Detect which cell encompasses the target text, then output its (X, Y) center coordinate. 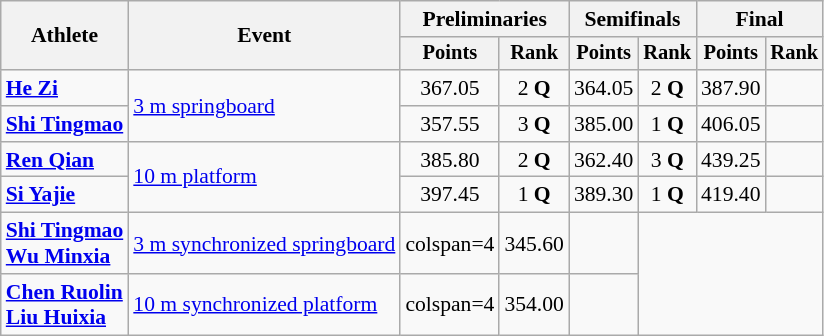
354.00 (534, 304)
Chen RuolinLiu Huixia (65, 304)
10 m synchronized platform (264, 304)
367.05 (450, 88)
Shi TingmaoWu Minxia (65, 244)
389.30 (604, 195)
Final (760, 19)
439.25 (730, 160)
387.90 (730, 88)
357.55 (450, 124)
Preliminaries (484, 19)
10 m platform (264, 178)
Semifinals (632, 19)
Ren Qian (65, 160)
Event (264, 36)
Shi Tingmao (65, 124)
345.60 (534, 244)
419.40 (730, 195)
3 m springboard (264, 106)
362.40 (604, 160)
406.05 (730, 124)
Athlete (65, 36)
Si Yajie (65, 195)
385.00 (604, 124)
364.05 (604, 88)
He Zi (65, 88)
385.80 (450, 160)
3 m synchronized springboard (264, 244)
397.45 (450, 195)
